Find where the given text appears and provide that cell's center as [X, Y] coordinate. 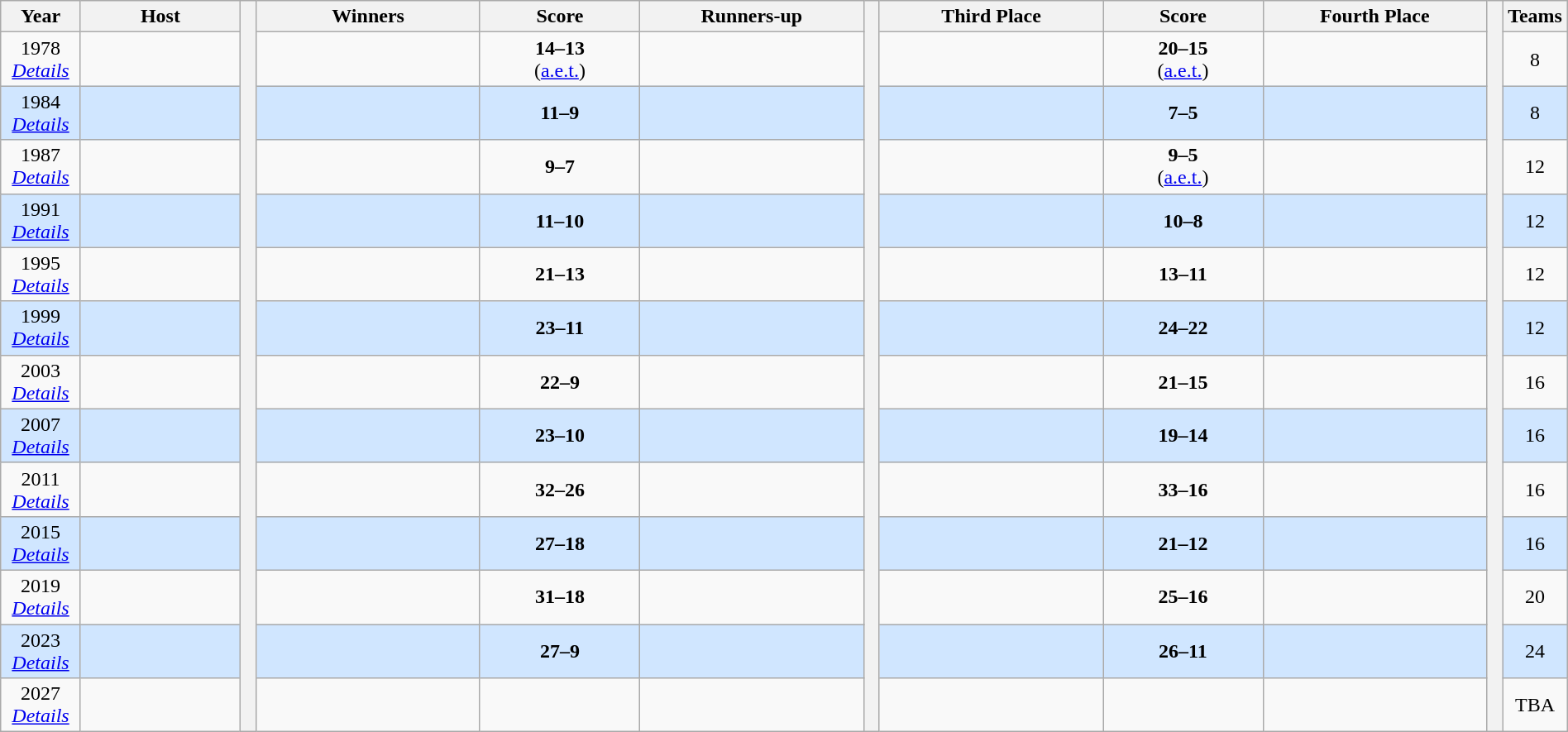
10–8 [1183, 220]
TBA [1535, 705]
26–11 [1183, 650]
Runners-up [752, 17]
11–9 [559, 112]
23–10 [559, 435]
2015 Details [41, 543]
23–11 [559, 328]
9–5(a.e.t.) [1183, 167]
24 [1535, 650]
1978 Details [41, 60]
21–13 [559, 275]
Host [160, 17]
13–11 [1183, 275]
24–22 [1183, 328]
31–18 [559, 597]
Teams [1535, 17]
33–16 [1183, 490]
2007 Details [41, 435]
20–15(a.e.t.) [1183, 60]
22–9 [559, 382]
7–5 [1183, 112]
1984 Details [41, 112]
20 [1535, 597]
1995 Details [41, 275]
14–13(a.e.t.) [559, 60]
25–16 [1183, 597]
2027 Details [41, 705]
21–12 [1183, 543]
19–14 [1183, 435]
Fourth Place [1374, 17]
2019 Details [41, 597]
1999 Details [41, 328]
21–15 [1183, 382]
2003 Details [41, 382]
1987 Details [41, 167]
11–10 [559, 220]
32–26 [559, 490]
27–18 [559, 543]
1991 Details [41, 220]
9–7 [559, 167]
Year [41, 17]
Winners [368, 17]
Third Place [991, 17]
27–9 [559, 650]
2023 Details [41, 650]
2011 Details [41, 490]
